For the text-containing cell, return its midpoint in [x, y] coordinate format. 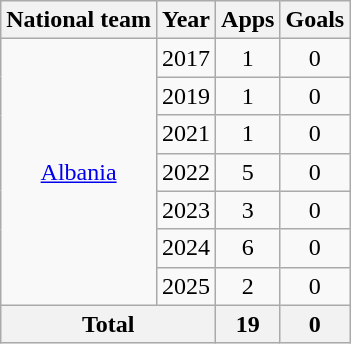
3 [248, 210]
2023 [186, 210]
Albania [79, 172]
2019 [186, 96]
2022 [186, 172]
Total [108, 324]
2 [248, 286]
19 [248, 324]
Goals [315, 20]
Year [186, 20]
2025 [186, 286]
National team [79, 20]
Apps [248, 20]
2017 [186, 58]
5 [248, 172]
6 [248, 248]
2024 [186, 248]
2021 [186, 134]
